Detect which cell encompasses the target text, then output its [x, y] center coordinate. 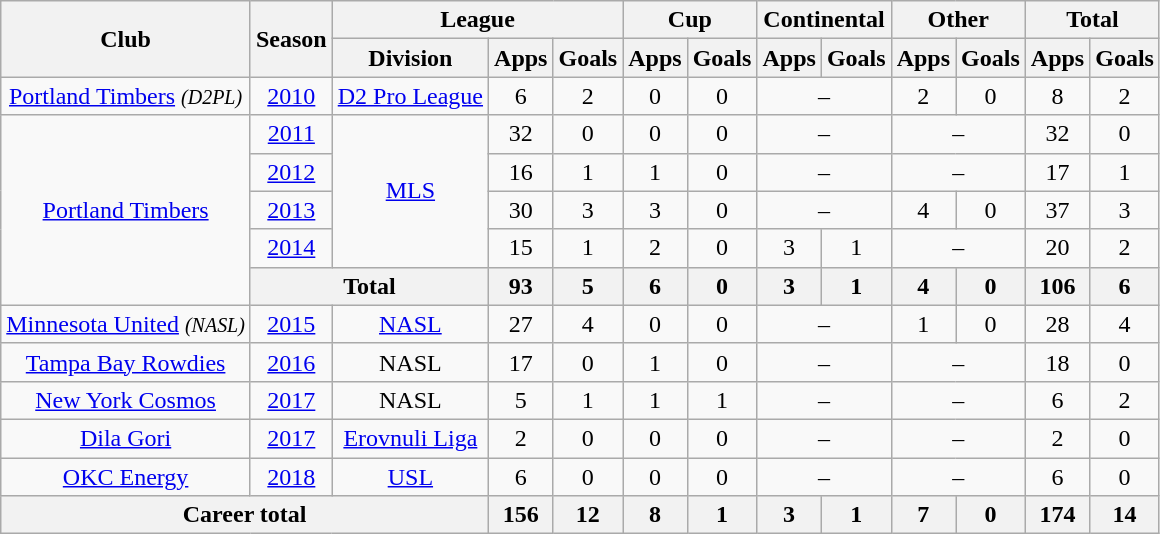
Tampa Bay Rowdies [126, 362]
174 [1057, 515]
2016 [291, 362]
Dila Gori [126, 438]
37 [1057, 210]
18 [1057, 362]
Portland Timbers [126, 210]
Division [410, 58]
2015 [291, 324]
106 [1057, 286]
27 [521, 324]
USL [410, 477]
Portland Timbers (D2PL) [126, 96]
League [478, 20]
30 [521, 210]
28 [1057, 324]
Season [291, 39]
Minnesota United (NASL) [126, 324]
Continental [824, 20]
16 [521, 172]
2018 [291, 477]
Club [126, 39]
New York Cosmos [126, 400]
Cup [690, 20]
2013 [291, 210]
2014 [291, 248]
93 [521, 286]
7 [923, 515]
2010 [291, 96]
Career total [245, 515]
15 [521, 248]
20 [1057, 248]
2012 [291, 172]
MLS [410, 191]
2011 [291, 134]
12 [588, 515]
14 [1125, 515]
Erovnuli Liga [410, 438]
D2 Pro League [410, 96]
Other [958, 20]
156 [521, 515]
OKC Energy [126, 477]
